Provide the (X, Y) coordinate of the cell's center where the given text is located.  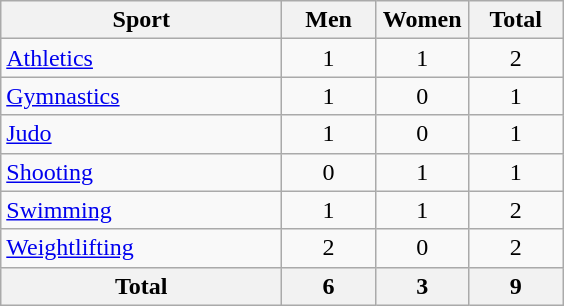
Shooting (142, 172)
Athletics (142, 58)
Women (422, 20)
Gymnastics (142, 96)
6 (329, 286)
9 (516, 286)
Weightlifting (142, 248)
Sport (142, 20)
3 (422, 286)
Swimming (142, 210)
Judo (142, 134)
Men (329, 20)
